Determine the [X, Y] coordinate at the center of the cell enclosing the given text.  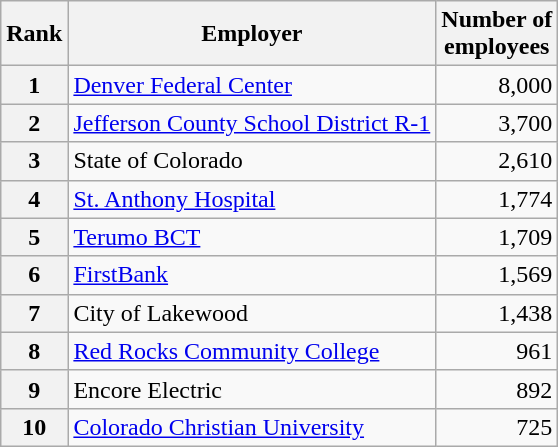
725 [497, 427]
City of Lakewood [252, 313]
3 [34, 161]
10 [34, 427]
St. Anthony Hospital [252, 199]
1 [34, 85]
7 [34, 313]
Number ofemployees [497, 34]
8 [34, 351]
9 [34, 389]
1,709 [497, 237]
1,774 [497, 199]
Denver Federal Center [252, 85]
5 [34, 237]
1,438 [497, 313]
Employer [252, 34]
FirstBank [252, 275]
4 [34, 199]
Jefferson County School District R-1 [252, 123]
6 [34, 275]
961 [497, 351]
892 [497, 389]
3,700 [497, 123]
2,610 [497, 161]
Red Rocks Community College [252, 351]
2 [34, 123]
Colorado Christian University [252, 427]
8,000 [497, 85]
1,569 [497, 275]
State of Colorado [252, 161]
Rank [34, 34]
Terumo BCT [252, 237]
Encore Electric [252, 389]
